Locate the cell with the specified text and output its (X, Y) center coordinate. 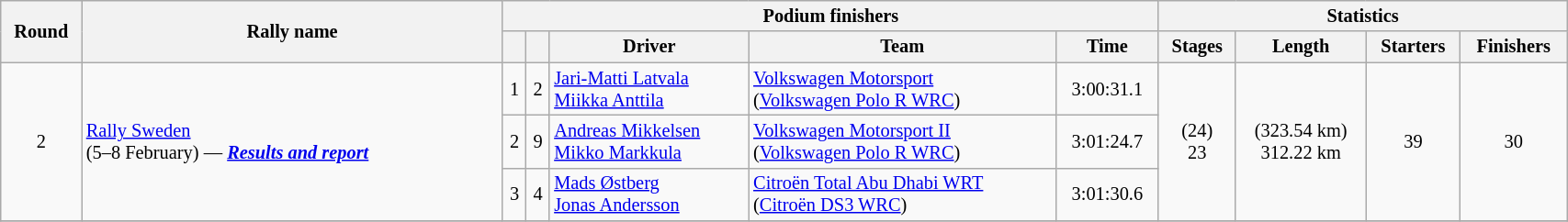
Length (1301, 47)
Finishers (1514, 47)
9 (538, 141)
1 (514, 89)
Time (1107, 47)
Round (41, 31)
Andreas Mikkelsen Mikko Markkula (649, 141)
Starters (1413, 47)
Citroën Total Abu Dhabi WRT (Citroën DS3 WRC) (902, 194)
(24)23 (1197, 141)
3:01:24.7 (1107, 141)
39 (1413, 141)
Jari-Matti Latvala Miikka Anttila (649, 89)
Rally name (292, 31)
30 (1514, 141)
3:01:30.6 (1107, 194)
Volkswagen Motorsport (Volkswagen Polo R WRC) (902, 89)
Team (902, 47)
4 (538, 194)
Volkswagen Motorsport II (Volkswagen Polo R WRC) (902, 141)
Rally Sweden(5–8 February) — Results and report (292, 141)
3 (514, 194)
Mads Østberg Jonas Andersson (649, 194)
Podium finishers (830, 16)
Stages (1197, 47)
Driver (649, 47)
Statistics (1362, 16)
3:00:31.1 (1107, 89)
(323.54 km)312.22 km (1301, 141)
